Search for the cell housing the specified text and yield its [X, Y] center coordinate. 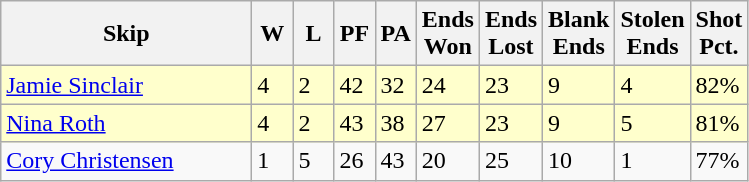
81% [719, 123]
Blank Ends [579, 34]
Ends Won [448, 34]
24 [448, 85]
PA [396, 34]
82% [719, 85]
20 [448, 161]
L [314, 34]
Ends Lost [510, 34]
PF [354, 34]
32 [396, 85]
Skip [126, 34]
Jamie Sinclair [126, 85]
Shot Pct. [719, 34]
Nina Roth [126, 123]
42 [354, 85]
27 [448, 123]
W [272, 34]
38 [396, 123]
26 [354, 161]
77% [719, 161]
Cory Christensen [126, 161]
25 [510, 161]
Stolen Ends [652, 34]
10 [579, 161]
